Search for the cell housing the specified text and yield its [x, y] center coordinate. 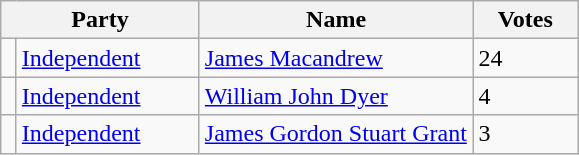
Name [336, 20]
James Gordon Stuart Grant [336, 134]
Party [100, 20]
Votes [526, 20]
4 [526, 96]
William John Dyer [336, 96]
24 [526, 58]
James Macandrew [336, 58]
3 [526, 134]
